Determine the (X, Y) coordinate at the center of the cell enclosing the given text.  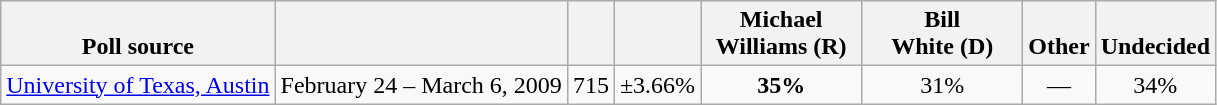
Undecided (1155, 34)
— (1059, 85)
February 24 – March 6, 2009 (421, 85)
Other (1059, 34)
MichaelWilliams (R) (782, 34)
University of Texas, Austin (138, 85)
±3.66% (657, 85)
BillWhite (D) (942, 34)
715 (590, 85)
31% (942, 85)
35% (782, 85)
34% (1155, 85)
Poll source (138, 34)
